Detect which cell encompasses the target text, then output its [x, y] center coordinate. 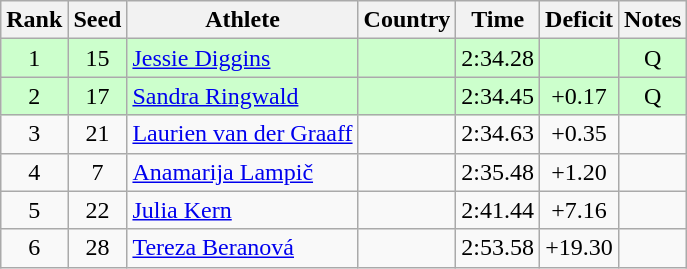
2:34.63 [498, 134]
Seed [98, 20]
6 [34, 248]
Laurien van der Graaff [242, 134]
Deficit [580, 20]
Sandra Ringwald [242, 96]
17 [98, 96]
15 [98, 58]
2 [34, 96]
+1.20 [580, 172]
7 [98, 172]
+0.35 [580, 134]
21 [98, 134]
2:41.44 [498, 210]
28 [98, 248]
Anamarija Lampič [242, 172]
4 [34, 172]
+7.16 [580, 210]
5 [34, 210]
+0.17 [580, 96]
Athlete [242, 20]
+19.30 [580, 248]
1 [34, 58]
Tereza Beranová [242, 248]
Rank [34, 20]
Time [498, 20]
2:34.45 [498, 96]
2:53.58 [498, 248]
2:34.28 [498, 58]
Country [407, 20]
2:35.48 [498, 172]
Julia Kern [242, 210]
22 [98, 210]
Notes [653, 20]
Jessie Diggins [242, 58]
3 [34, 134]
